For the text-containing cell, return its midpoint in [x, y] coordinate format. 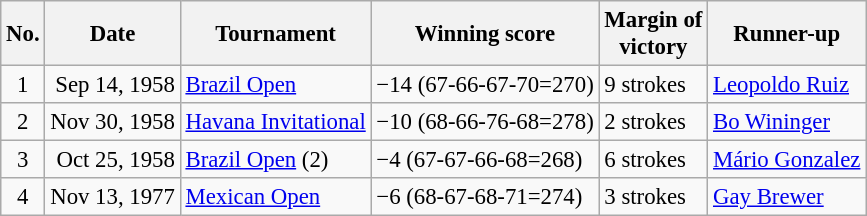
Sep 14, 1958 [112, 85]
Winning score [485, 34]
9 strokes [654, 85]
−6 (68-67-68-71=274) [485, 197]
Leopoldo Ruiz [787, 85]
Gay Brewer [787, 197]
−14 (67-66-67-70=270) [485, 85]
2 strokes [654, 122]
Mexican Open [276, 197]
Bo Wininger [787, 122]
Havana Invitational [276, 122]
4 [23, 197]
Oct 25, 1958 [112, 160]
No. [23, 34]
−10 (68-66-76-68=278) [485, 122]
6 strokes [654, 160]
Brazil Open [276, 85]
3 strokes [654, 197]
Date [112, 34]
Tournament [276, 34]
Brazil Open (2) [276, 160]
−4 (67-67-66-68=268) [485, 160]
Runner-up [787, 34]
Margin ofvictory [654, 34]
3 [23, 160]
Nov 13, 1977 [112, 197]
1 [23, 85]
Nov 30, 1958 [112, 122]
2 [23, 122]
Mário Gonzalez [787, 160]
